Provide the [x, y] coordinate of the cell's center where the given text is located.  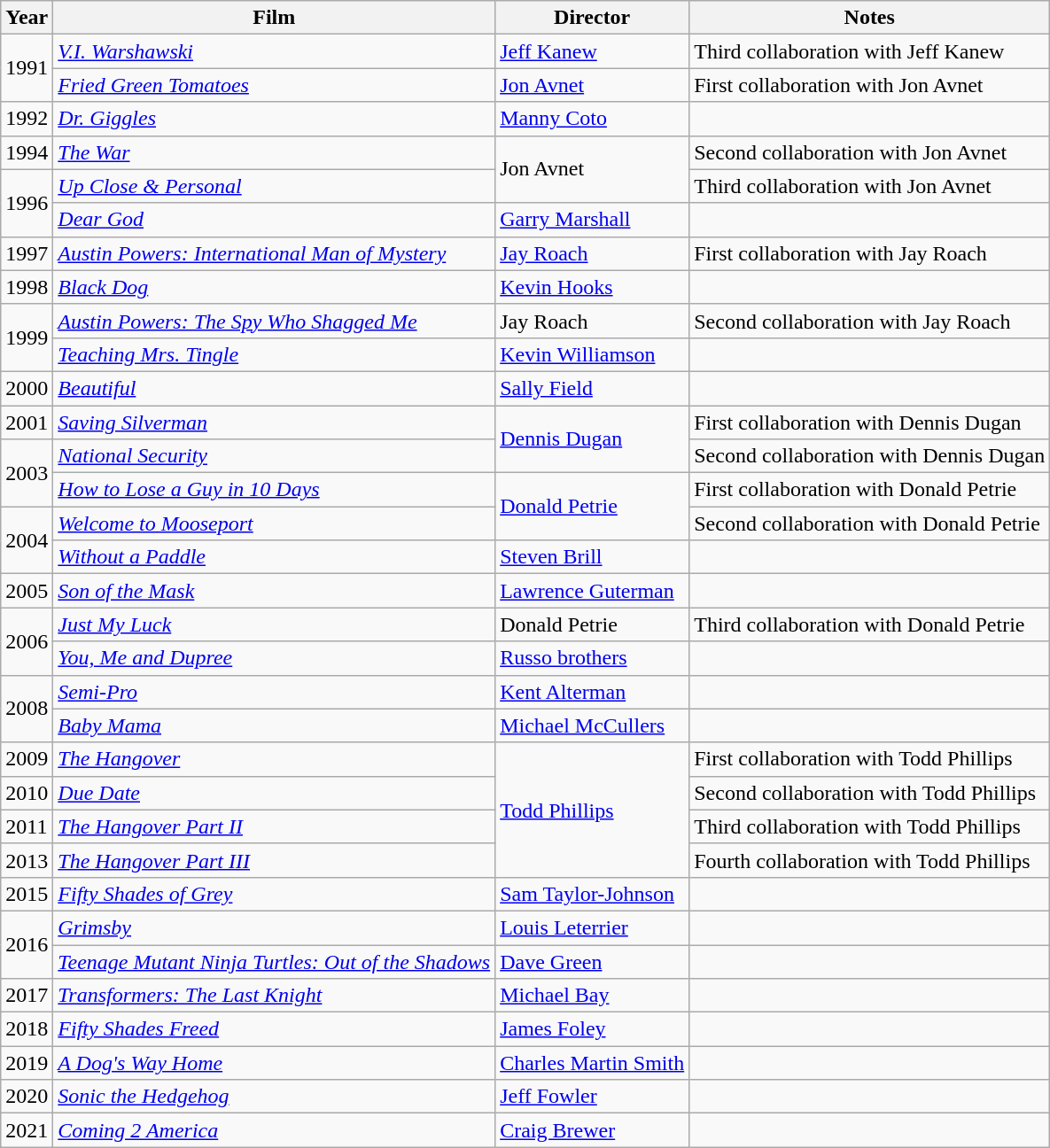
Baby Mama [275, 725]
Dr. Giggles [275, 119]
First collaboration with Jay Roach [870, 253]
V.I. Warshawski [275, 51]
2016 [27, 944]
Kevin Williamson [592, 354]
Fifty Shades of Grey [275, 894]
Third collaboration with Jeff Kanew [870, 51]
Austin Powers: The Spy Who Shagged Me [275, 321]
Teaching Mrs. Tingle [275, 354]
Beautiful [275, 388]
2021 [27, 1130]
First collaboration with Donald Petrie [870, 490]
2010 [27, 793]
Craig Brewer [592, 1130]
Michael McCullers [592, 725]
Second collaboration with Jay Roach [870, 321]
2003 [27, 473]
Coming 2 America [275, 1130]
2017 [27, 996]
2011 [27, 826]
Just My Luck [275, 624]
Russo brothers [592, 658]
Austin Powers: International Man of Mystery [275, 253]
Third collaboration with Jon Avnet [870, 186]
1996 [27, 203]
2006 [27, 641]
Second collaboration with Jon Avnet [870, 152]
2008 [27, 709]
Semi-Pro [275, 692]
Second collaboration with Dennis Dugan [870, 456]
Louis Leterrier [592, 927]
Steven Brill [592, 557]
National Security [275, 456]
Fifty Shades Freed [275, 1029]
Sally Field [592, 388]
1991 [27, 68]
Second collaboration with Todd Phillips [870, 793]
Due Date [275, 793]
Fourth collaboration with Todd Phillips [870, 860]
Kent Alterman [592, 692]
Todd Phillips [592, 810]
Saving Silverman [275, 423]
Dave Green [592, 961]
Michael Bay [592, 996]
2001 [27, 423]
Welcome to Mooseport [275, 524]
James Foley [592, 1029]
2005 [27, 591]
2009 [27, 759]
Sam Taylor-Johnson [592, 894]
First collaboration with Dennis Dugan [870, 423]
2000 [27, 388]
1994 [27, 152]
1992 [27, 119]
Without a Paddle [275, 557]
2013 [27, 860]
Notes [870, 18]
How to Lose a Guy in 10 Days [275, 490]
Manny Coto [592, 119]
Grimsby [275, 927]
2019 [27, 1063]
The War [275, 152]
Jeff Kanew [592, 51]
Son of the Mask [275, 591]
Film [275, 18]
Dennis Dugan [592, 439]
Black Dog [275, 287]
Fried Green Tomatoes [275, 85]
Dear God [275, 220]
1998 [27, 287]
The Hangover Part III [275, 860]
Up Close & Personal [275, 186]
Kevin Hooks [592, 287]
2015 [27, 894]
First collaboration with Jon Avnet [870, 85]
2004 [27, 540]
The Hangover Part II [275, 826]
Transformers: The Last Knight [275, 996]
Lawrence Guterman [592, 591]
You, Me and Dupree [275, 658]
2020 [27, 1097]
Teenage Mutant Ninja Turtles: Out of the Shadows [275, 961]
Sonic the Hedgehog [275, 1097]
1997 [27, 253]
A Dog's Way Home [275, 1063]
First collaboration with Todd Phillips [870, 759]
Second collaboration with Donald Petrie [870, 524]
2018 [27, 1029]
Third collaboration with Todd Phillips [870, 826]
Third collaboration with Donald Petrie [870, 624]
Director [592, 18]
1999 [27, 337]
Year [27, 18]
Charles Martin Smith [592, 1063]
Garry Marshall [592, 220]
Jeff Fowler [592, 1097]
The Hangover [275, 759]
